Find where the given text appears and provide that cell's center as [X, Y] coordinate. 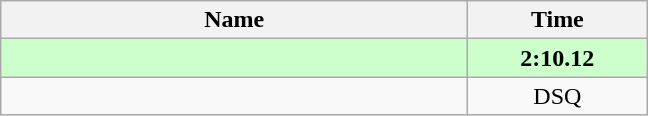
DSQ [558, 96]
Name [234, 20]
2:10.12 [558, 58]
Time [558, 20]
